Search for the cell housing the specified text and yield its [x, y] center coordinate. 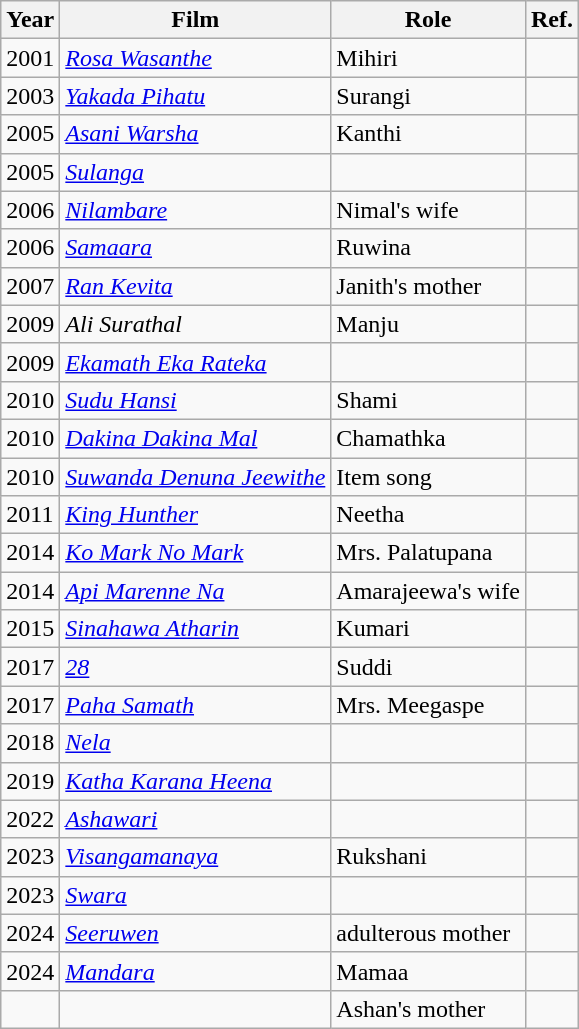
Ran Kevita [196, 286]
Mrs. Meegaspe [428, 705]
28 [196, 667]
Kumari [428, 629]
2011 [30, 515]
Mrs. Palatupana [428, 553]
Mihiri [428, 58]
Amarajeewa's wife [428, 591]
2003 [30, 96]
King Hunther [196, 515]
2015 [30, 629]
Janith's mother [428, 286]
Dakina Dakina Mal [196, 438]
2001 [30, 58]
Asani Warsha [196, 134]
Kanthi [428, 134]
Api Marenne Na [196, 591]
Item song [428, 477]
Mamaa [428, 971]
Nela [196, 743]
Role [428, 20]
Ko Mark No Mark [196, 553]
Manju [428, 324]
Ref. [552, 20]
Suddi [428, 667]
2022 [30, 819]
Katha Karana Heena [196, 781]
Surangi [428, 96]
Visangamanaya [196, 857]
Ekamath Eka Rateka [196, 362]
Ruwina [428, 248]
Rosa Wasanthe [196, 58]
Chamathka [428, 438]
Nimal's wife [428, 210]
Film [196, 20]
Rukshani [428, 857]
Ali Surathal [196, 324]
Year [30, 20]
Ashan's mother [428, 1009]
Sudu Hansi [196, 400]
Seeruwen [196, 933]
2019 [30, 781]
adulterous mother [428, 933]
Swara [196, 895]
Paha Samath [196, 705]
Samaara [196, 248]
2007 [30, 286]
Sinahawa Atharin [196, 629]
Ashawari [196, 819]
Mandara [196, 971]
Shami [428, 400]
Sulanga [196, 172]
Neetha [428, 515]
2018 [30, 743]
Nilambare [196, 210]
Yakada Pihatu [196, 96]
Suwanda Denuna Jeewithe [196, 477]
